Provide the [x, y] coordinate of the cell's center where the given text is located.  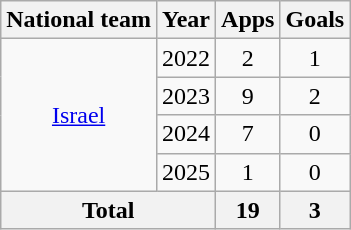
National team [79, 20]
2025 [186, 172]
7 [248, 134]
Israel [79, 115]
Year [186, 20]
2024 [186, 134]
2023 [186, 96]
3 [315, 210]
Apps [248, 20]
19 [248, 210]
Total [108, 210]
Goals [315, 20]
9 [248, 96]
2022 [186, 58]
